Pinpoint the cell where the given text exists, returning its (x, y) midpoint coordinate. 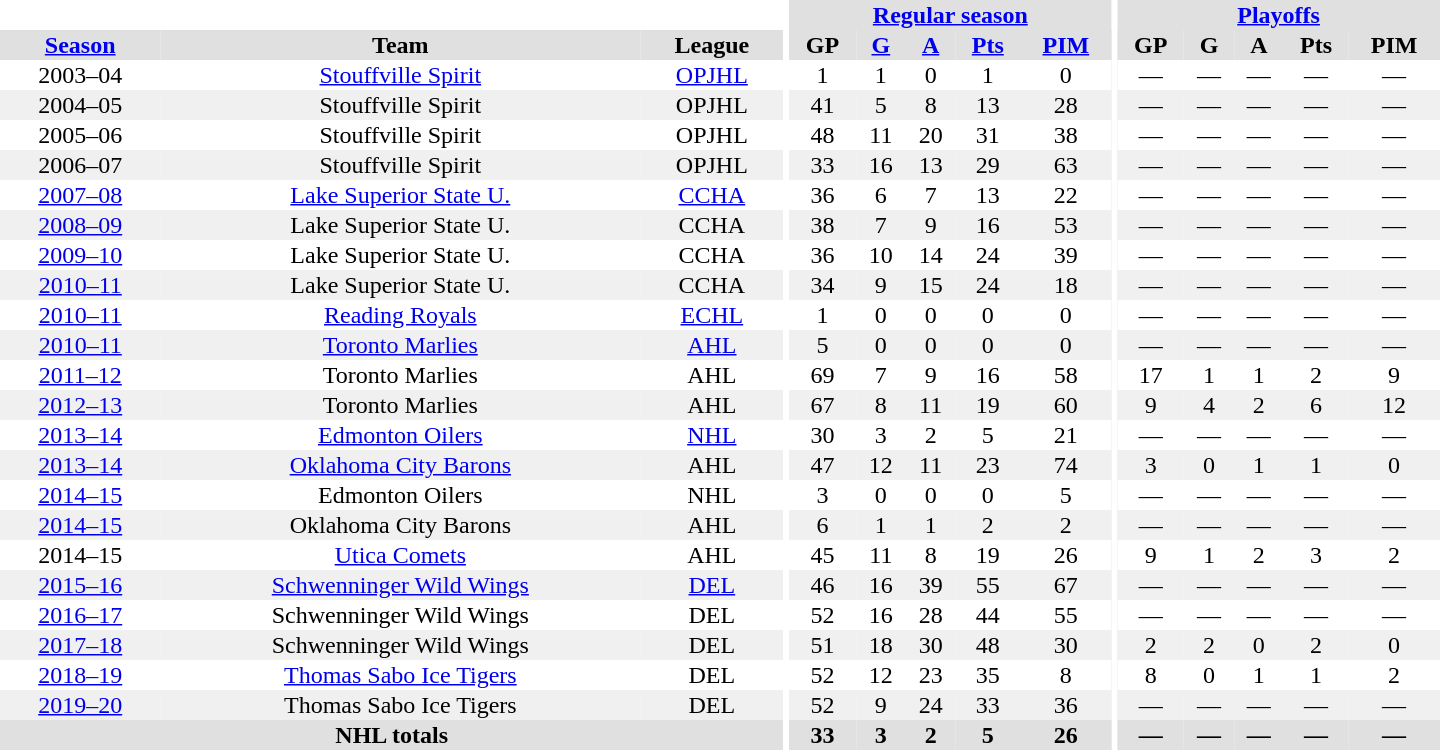
51 (822, 645)
2005–06 (80, 135)
46 (822, 585)
2019–20 (80, 705)
ECHL (712, 315)
20 (931, 135)
Season (80, 45)
2004–05 (80, 105)
41 (822, 105)
2011–12 (80, 375)
74 (1066, 465)
10 (881, 255)
45 (822, 555)
58 (1066, 375)
60 (1066, 405)
2017–18 (80, 645)
2003–04 (80, 75)
2015–16 (80, 585)
2016–17 (80, 615)
Playoffs (1278, 15)
League (712, 45)
2006–07 (80, 165)
17 (1150, 375)
29 (988, 165)
Regular season (950, 15)
53 (1066, 225)
47 (822, 465)
2018–19 (80, 675)
14 (931, 255)
2012–13 (80, 405)
63 (1066, 165)
Team (400, 45)
22 (1066, 195)
35 (988, 675)
Utica Comets (400, 555)
69 (822, 375)
34 (822, 285)
2008–09 (80, 225)
15 (931, 285)
4 (1209, 405)
44 (988, 615)
21 (1066, 435)
2009–10 (80, 255)
2007–08 (80, 195)
Reading Royals (400, 315)
NHL totals (392, 735)
31 (988, 135)
